Output the [X, Y] coordinate of the center of the cell containing the given text.  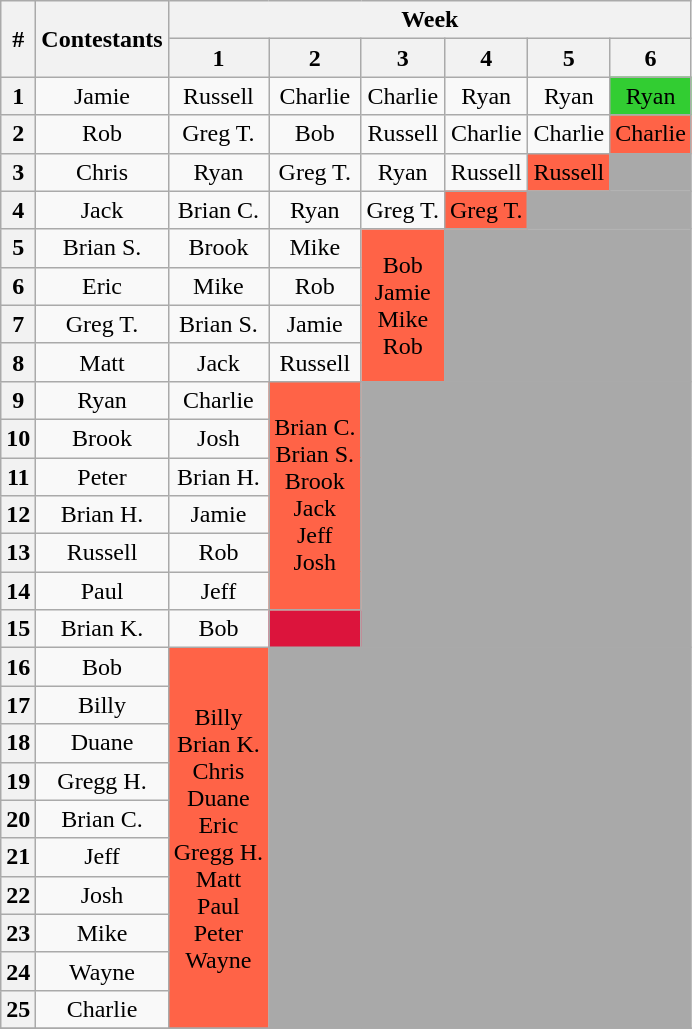
22 [18, 895]
Week [430, 20]
BillyBrian K.ChrisDuaneEricGregg H.MattPaulPeterWayne [218, 838]
# [18, 39]
Eric [102, 286]
Brian C.Brian S.BrookJackJeffJosh [315, 495]
20 [18, 819]
10 [18, 438]
25 [18, 1009]
11 [18, 477]
Chris [102, 172]
17 [18, 705]
8 [18, 362]
Brian K. [102, 629]
19 [18, 781]
Wayne [102, 971]
Billy [102, 705]
14 [18, 591]
Gregg H. [102, 781]
15 [18, 629]
13 [18, 553]
Peter [102, 477]
21 [18, 857]
BobJamieMikeRob [402, 305]
7 [18, 324]
Matt [102, 362]
Paul [102, 591]
18 [18, 743]
24 [18, 971]
16 [18, 667]
9 [18, 400]
Contestants [102, 39]
12 [18, 515]
Duane [102, 743]
23 [18, 933]
